Return (X, Y) of the center of cell containing provided text 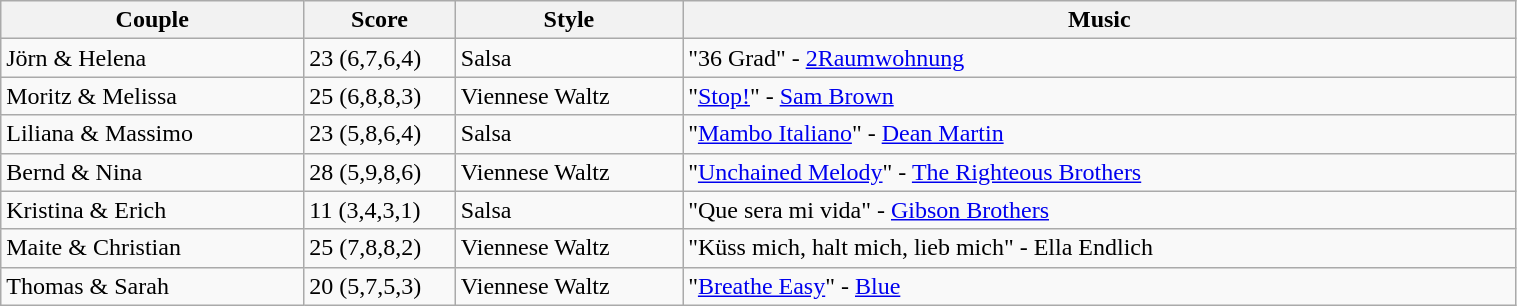
23 (6,7,6,4) (380, 58)
Liliana & Massimo (152, 134)
"Küss mich, halt mich, lieb mich" - Ella Endlich (1100, 248)
25 (7,8,8,2) (380, 248)
Bernd & Nina (152, 172)
Music (1100, 20)
"36 Grad" - 2Raumwohnung (1100, 58)
11 (3,4,3,1) (380, 210)
"Unchained Melody" - The Righteous Brothers (1100, 172)
Moritz & Melissa (152, 96)
"Breathe Easy" - Blue (1100, 286)
20 (5,7,5,3) (380, 286)
Kristina & Erich (152, 210)
23 (5,8,6,4) (380, 134)
Maite & Christian (152, 248)
Score (380, 20)
"Que sera mi vida" - Gibson Brothers (1100, 210)
Style (568, 20)
Couple (152, 20)
25 (6,8,8,3) (380, 96)
"Stop!" - Sam Brown (1100, 96)
Thomas & Sarah (152, 286)
Jörn & Helena (152, 58)
"Mambo Italiano" - Dean Martin (1100, 134)
28 (5,9,8,6) (380, 172)
